Extract the (x, y) coordinate from the center of the cell holding the provided text.  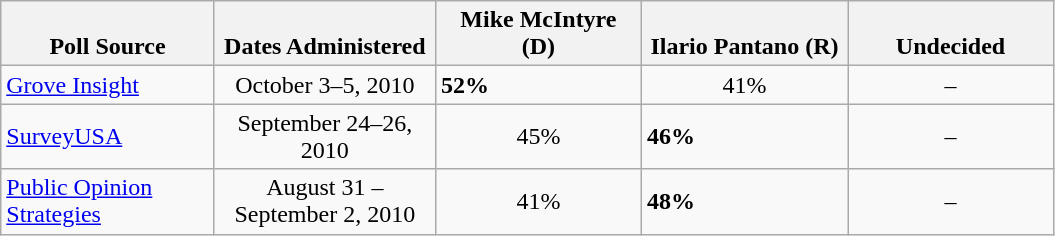
Dates Administered (324, 34)
Grove Insight (108, 85)
45% (538, 136)
Poll Source (108, 34)
Mike McIntyre (D) (538, 34)
46% (744, 136)
Undecided (951, 34)
Public Opinion Strategies (108, 202)
SurveyUSA (108, 136)
August 31 – September 2, 2010 (324, 202)
October 3–5, 2010 (324, 85)
52% (538, 85)
48% (744, 202)
Ilario Pantano (R) (744, 34)
September 24–26, 2010 (324, 136)
